Capture the cell that displays the provided text and extract its [x, y] central coordinate. 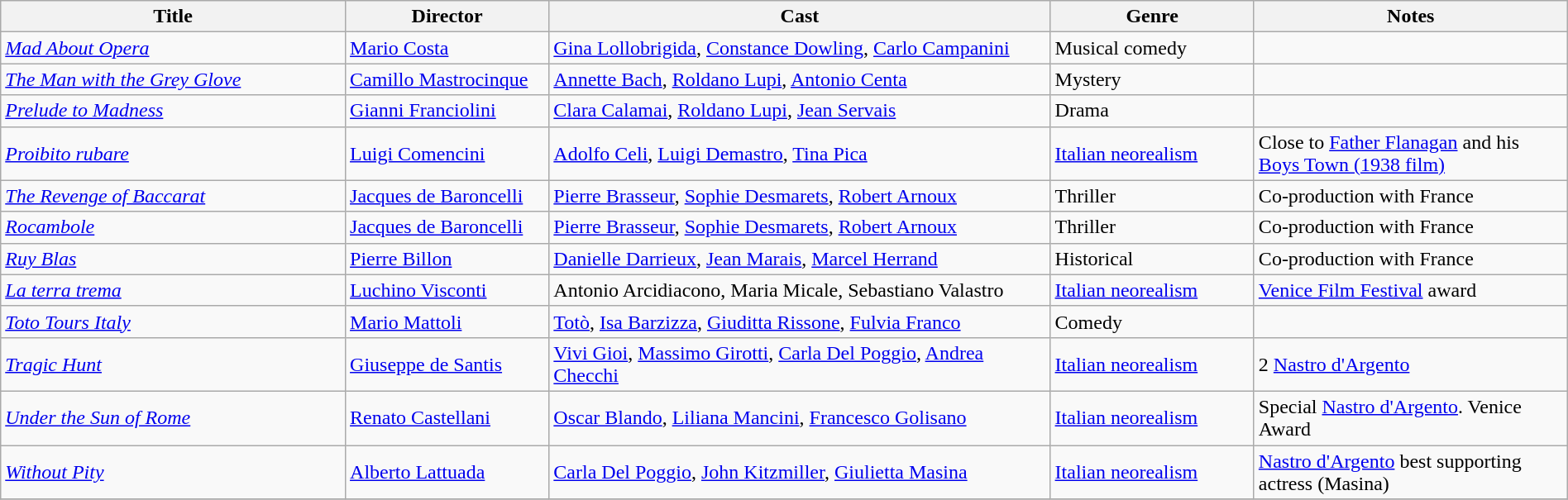
Special Nastro d'Argento. Venice Award [1411, 418]
Gianni Franciolini [447, 111]
Prelude to Madness [174, 111]
Title [174, 17]
Clara Calamai, Roldano Lupi, Jean Servais [800, 111]
Historical [1152, 259]
Pierre Billon [447, 259]
La terra trema [174, 290]
Musical comedy [1152, 48]
Danielle Darrieux, Jean Marais, Marcel Herrand [800, 259]
Genre [1152, 17]
Adolfo Celi, Luigi Demastro, Tina Pica [800, 154]
Luchino Visconti [447, 290]
Nastro d'Argento best supporting actress (Masina) [1411, 471]
Oscar Blando, Liliana Mancini, Francesco Golisano [800, 418]
Under the Sun of Rome [174, 418]
Ruy Blas [174, 259]
Camillo Mastrocinque [447, 79]
Tragic Hunt [174, 364]
Giuseppe de Santis [447, 364]
Rocambole [174, 227]
Mad About Opera [174, 48]
Mystery [1152, 79]
Renato Castellani [447, 418]
Annette Bach, Roldano Lupi, Antonio Centa [800, 79]
Drama [1152, 111]
Carla Del Poggio, John Kitzmiller, Giulietta Masina [800, 471]
Mario Costa [447, 48]
Antonio Arcidiacono, Maria Micale, Sebastiano Valastro [800, 290]
Alberto Lattuada [447, 471]
Director [447, 17]
The Man with the Grey Glove [174, 79]
2 Nastro d'Argento [1411, 364]
Close to Father Flanagan and his Boys Town (1938 film) [1411, 154]
Venice Film Festival award [1411, 290]
Proibito rubare [174, 154]
Vivi Gioi, Massimo Girotti, Carla Del Poggio, Andrea Checchi [800, 364]
Without Pity [174, 471]
Notes [1411, 17]
Totò, Isa Barzizza, Giuditta Rissone, Fulvia Franco [800, 321]
Toto Tours Italy [174, 321]
Comedy [1152, 321]
Cast [800, 17]
The Revenge of Baccarat [174, 196]
Mario Mattoli [447, 321]
Gina Lollobrigida, Constance Dowling, Carlo Campanini [800, 48]
Luigi Comencini [447, 154]
